Locate the cell with the specified text and output its (X, Y) center coordinate. 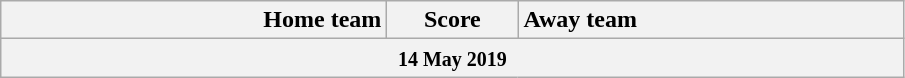
Away team (711, 20)
Score (452, 20)
Home team (194, 20)
14 May 2019 (452, 58)
